Extract the [X, Y] coordinate from the center of the cell holding the provided text.  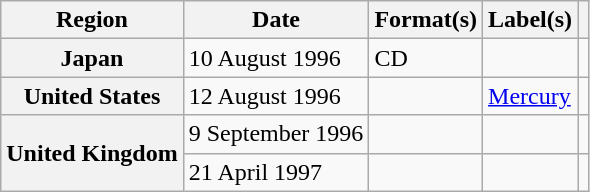
9 September 1996 [276, 134]
CD [426, 58]
Date [276, 20]
United Kingdom [92, 153]
Mercury [530, 96]
United States [92, 96]
Format(s) [426, 20]
Japan [92, 58]
Region [92, 20]
10 August 1996 [276, 58]
12 August 1996 [276, 96]
Label(s) [530, 20]
21 April 1997 [276, 172]
